Capture the cell that displays the provided text and extract its (X, Y) central coordinate. 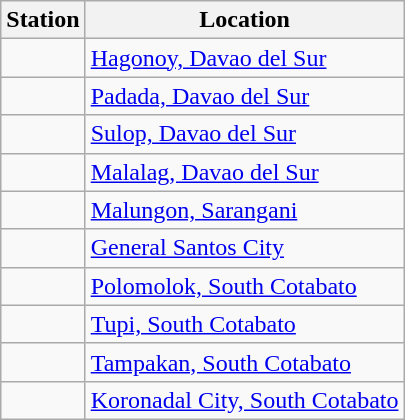
Hagonoy, Davao del Sur (244, 58)
Polomolok, South Cotabato (244, 286)
General Santos City (244, 248)
Tampakan, South Cotabato (244, 362)
Malungon, Sarangani (244, 210)
Location (244, 20)
Padada, Davao del Sur (244, 96)
Sulop, Davao del Sur (244, 134)
Malalag, Davao del Sur (244, 172)
Tupi, South Cotabato (244, 324)
Koronadal City, South Cotabato (244, 400)
Station (43, 20)
